Find where the given text appears and provide that cell's center as [x, y] coordinate. 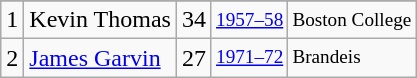
34 [194, 20]
27 [194, 58]
1 [12, 20]
1957–58 [249, 20]
2 [12, 58]
Kevin Thomas [100, 20]
James Garvin [100, 58]
1971–72 [249, 58]
Brandeis [352, 58]
Boston College [352, 20]
